Identify which cell holds the provided text, then report its [x, y] central coordinate. 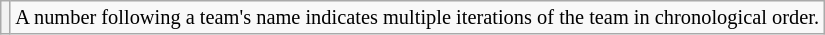
A number following a team's name indicates multiple iterations of the team in chronological order. [416, 17]
